Provide the (x, y) coordinate of the cell's center where the given text is located.  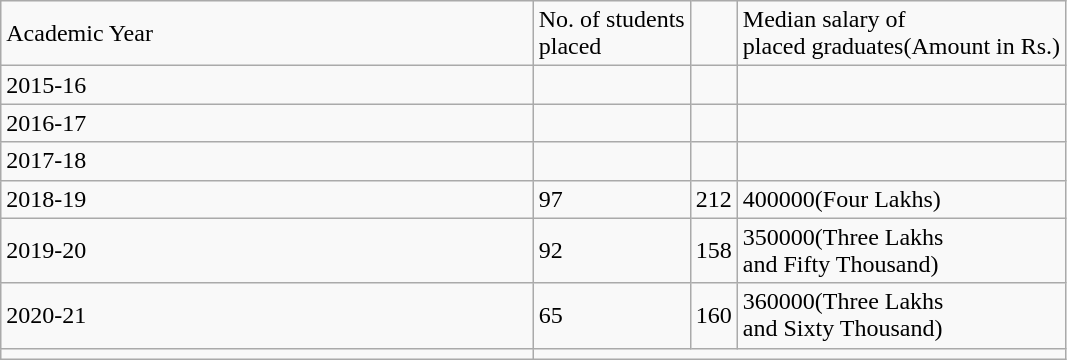
350000(Three Lakhsand Fifty Thousand) (901, 250)
400000(Four Lakhs) (901, 199)
160 (714, 316)
2019-20 (267, 250)
Median salary ofplaced graduates(Amount in Rs.) (901, 34)
92 (612, 250)
158 (714, 250)
2020-21 (267, 316)
No. of studentsplaced (612, 34)
97 (612, 199)
2018-19 (267, 199)
212 (714, 199)
2016-17 (267, 123)
Academic Year (267, 34)
2015-16 (267, 85)
2017-18 (267, 161)
65 (612, 316)
360000(Three Lakhsand Sixty Thousand) (901, 316)
